Pinpoint the cell where the given text exists, returning its (X, Y) midpoint coordinate. 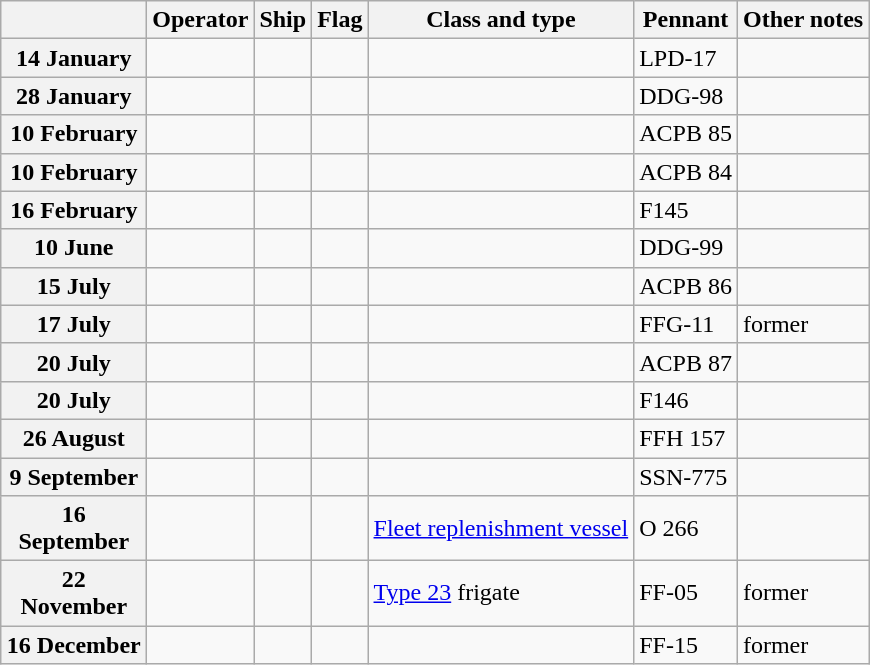
FF-15 (686, 645)
F145 (686, 210)
ACPB 85 (686, 134)
ACPB 86 (686, 286)
16 September (74, 528)
SSN-775 (686, 477)
17 July (74, 324)
10 June (74, 248)
Flag (340, 20)
F146 (686, 400)
LPD-17 (686, 58)
26 August (74, 438)
Operator (200, 20)
Other notes (802, 20)
16 December (74, 645)
ACPB 87 (686, 362)
ACPB 84 (686, 172)
FFH 157 (686, 438)
DDG-99 (686, 248)
FF-05 (686, 594)
FFG-11 (686, 324)
22 November (74, 594)
14 January (74, 58)
16 February (74, 210)
DDG-98 (686, 96)
28 January (74, 96)
9 September (74, 477)
Type 23 frigate (501, 594)
O 266 (686, 528)
Class and type (501, 20)
15 July (74, 286)
Ship (283, 20)
Pennant (686, 20)
Fleet replenishment vessel (501, 528)
